Scan for the cell matching the given text and deliver its (X, Y) coordinate at center. 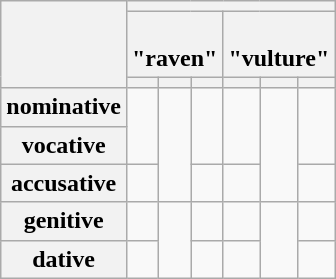
genitive (64, 221)
dative (64, 259)
accusative (64, 183)
"vulture" (279, 44)
nominative (64, 107)
vocative (64, 145)
"raven" (174, 44)
